Extract the [X, Y] coordinate from the center of the cell holding the provided text.  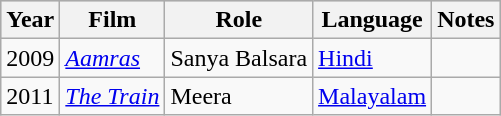
Hindi [372, 58]
2011 [30, 96]
Sanya Balsara [239, 58]
2009 [30, 58]
Meera [239, 96]
The Train [112, 96]
Aamras [112, 58]
Malayalam [372, 96]
Language [372, 20]
Year [30, 20]
Film [112, 20]
Role [239, 20]
Notes [466, 20]
